For the text-containing cell, return its midpoint in [x, y] coordinate format. 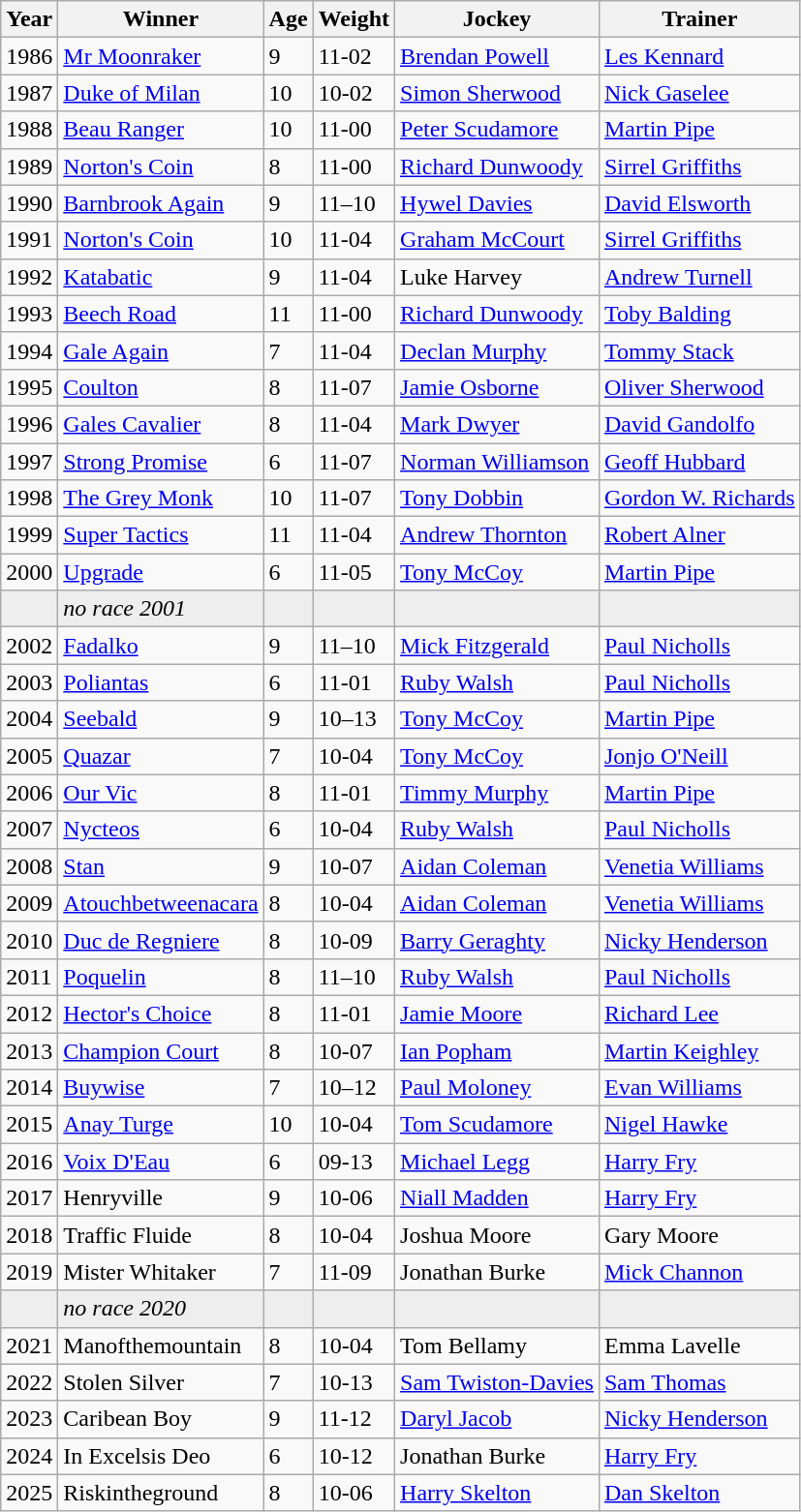
1994 [29, 350]
1996 [29, 424]
Andrew Thornton [498, 535]
Simon Sherwood [498, 93]
1987 [29, 93]
Evan Williams [699, 1088]
Gary Moore [699, 1235]
2016 [29, 1162]
1989 [29, 166]
1991 [29, 240]
Age [289, 19]
10-02 [354, 93]
Gordon W. Richards [699, 499]
1986 [29, 56]
David Elsworth [699, 203]
Jamie Moore [498, 1013]
Nigel Hawke [699, 1125]
10-13 [354, 1382]
Stolen Silver [161, 1382]
Hywel Davies [498, 203]
Richard Lee [699, 1013]
Jockey [498, 19]
Tom Scudamore [498, 1125]
2023 [29, 1419]
Sam Thomas [699, 1382]
Voix D'Eau [161, 1162]
Mister Whitaker [161, 1272]
Upgrade [161, 572]
Atouchbetweenacara [161, 903]
Riskintheground [161, 1493]
11-05 [354, 572]
Super Tactics [161, 535]
1988 [29, 130]
Henryville [161, 1198]
Gales Cavalier [161, 424]
1995 [29, 387]
Buywise [161, 1088]
Michael Legg [498, 1162]
Nycteos [161, 830]
Peter Scudamore [498, 130]
2002 [29, 646]
09-13 [354, 1162]
2011 [29, 977]
Barnbrook Again [161, 203]
Oliver Sherwood [699, 387]
Mark Dwyer [498, 424]
Traffic Fluide [161, 1235]
Dan Skelton [699, 1493]
Tommy Stack [699, 350]
no race 2020 [161, 1309]
Sam Twiston-Davies [498, 1382]
Our Vic [161, 793]
Timmy Murphy [498, 793]
Caribean Boy [161, 1419]
2004 [29, 719]
Year [29, 19]
Jonjo O'Neill [699, 756]
Ian Popham [498, 1050]
2009 [29, 903]
2019 [29, 1272]
Luke Harvey [498, 277]
2000 [29, 572]
Poliantas [161, 682]
2010 [29, 940]
1992 [29, 277]
11-02 [354, 56]
Hector's Choice [161, 1013]
Duc de Regniere [161, 940]
Gale Again [161, 350]
1999 [29, 535]
2025 [29, 1493]
2003 [29, 682]
Duke of Milan [161, 93]
Paul Moloney [498, 1088]
10-12 [354, 1456]
2013 [29, 1050]
1993 [29, 314]
Brendan Powell [498, 56]
11-09 [354, 1272]
Katabatic [161, 277]
1990 [29, 203]
Mick Fitzgerald [498, 646]
Nick Gaselee [699, 93]
Fadalko [161, 646]
Robert Alner [699, 535]
The Grey Monk [161, 499]
Toby Balding [699, 314]
Tom Bellamy [498, 1346]
Martin Keighley [699, 1050]
Quazar [161, 756]
Emma Lavelle [699, 1346]
Winner [161, 19]
2014 [29, 1088]
In Excelsis Deo [161, 1456]
Weight [354, 19]
11-12 [354, 1419]
1997 [29, 462]
2012 [29, 1013]
2007 [29, 830]
Les Kennard [699, 56]
Strong Promise [161, 462]
Barry Geraghty [498, 940]
Manofthemountain [161, 1346]
2015 [29, 1125]
10–12 [354, 1088]
Coulton [161, 387]
Trainer [699, 19]
Beau Ranger [161, 130]
Declan Murphy [498, 350]
Jamie Osborne [498, 387]
2017 [29, 1198]
Andrew Turnell [699, 277]
no race 2001 [161, 609]
2021 [29, 1346]
Daryl Jacob [498, 1419]
2006 [29, 793]
Anay Turge [161, 1125]
Harry Skelton [498, 1493]
David Gandolfo [699, 424]
Beech Road [161, 314]
Champion Court [161, 1050]
2008 [29, 866]
Geoff Hubbard [699, 462]
Niall Madden [498, 1198]
Mr Moonraker [161, 56]
2018 [29, 1235]
Stan [161, 866]
Joshua Moore [498, 1235]
2024 [29, 1456]
10–13 [354, 719]
Tony Dobbin [498, 499]
10-09 [354, 940]
Graham McCourt [498, 240]
2005 [29, 756]
1998 [29, 499]
Norman Williamson [498, 462]
Poquelin [161, 977]
Seebald [161, 719]
2022 [29, 1382]
Mick Channon [699, 1272]
